Provide the (x, y) coordinate of the cell's center where the given text is located.  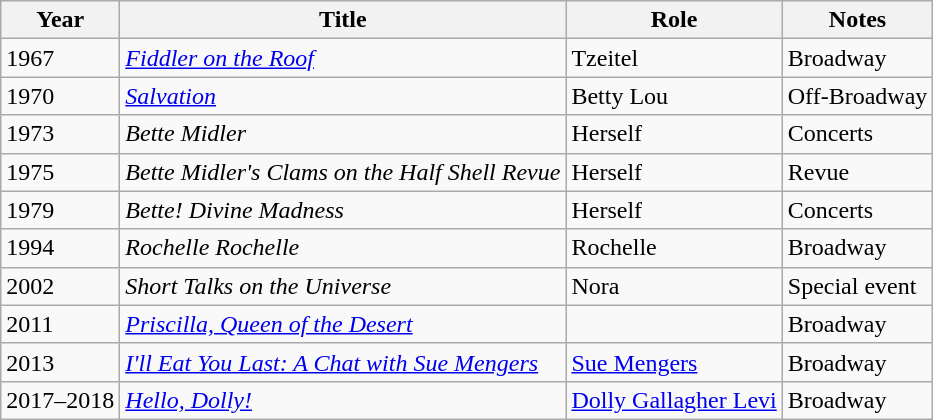
1994 (60, 248)
Short Talks on the Universe (343, 286)
1975 (60, 172)
Special event (858, 286)
Nora (674, 286)
Bette Midler (343, 134)
Year (60, 20)
Rochelle (674, 248)
Betty Lou (674, 96)
2017–2018 (60, 400)
1970 (60, 96)
Off-Broadway (858, 96)
Notes (858, 20)
Dolly Gallagher Levi (674, 400)
1979 (60, 210)
2011 (60, 324)
Tzeitel (674, 58)
1967 (60, 58)
1973 (60, 134)
2013 (60, 362)
Title (343, 20)
Revue (858, 172)
Fiddler on the Roof (343, 58)
Rochelle Rochelle (343, 248)
Hello, Dolly! (343, 400)
Role (674, 20)
Bette Midler's Clams on the Half Shell Revue (343, 172)
Bette! Divine Madness (343, 210)
2002 (60, 286)
Salvation (343, 96)
Priscilla, Queen of the Desert (343, 324)
Sue Mengers (674, 362)
I'll Eat You Last: A Chat with Sue Mengers (343, 362)
